Pinpoint the cell where the given text exists, returning its [X, Y] midpoint coordinate. 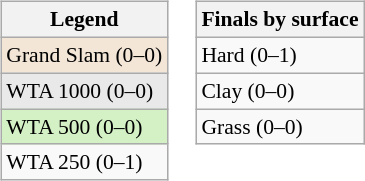
WTA 250 (0–1) [84, 162]
Clay (0–0) [280, 91]
Grand Slam (0–0) [84, 55]
WTA 1000 (0–0) [84, 91]
Finals by surface [280, 20]
WTA 500 (0–0) [84, 127]
Hard (0–1) [280, 55]
Legend [84, 20]
Grass (0–0) [280, 127]
